Find where the given text appears and provide that cell's center as [x, y] coordinate. 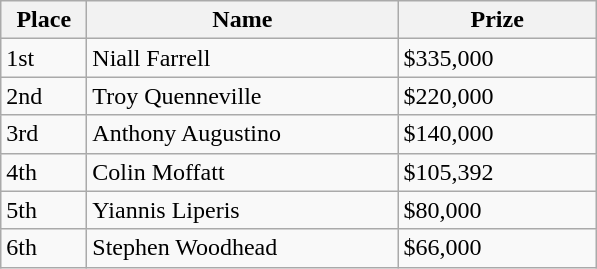
$335,000 [498, 58]
$105,392 [498, 172]
Name [242, 20]
Colin Moffatt [242, 172]
Anthony Augustino [242, 134]
Niall Farrell [242, 58]
6th [44, 248]
2nd [44, 96]
Prize [498, 20]
4th [44, 172]
5th [44, 210]
$80,000 [498, 210]
Troy Quenneville [242, 96]
3rd [44, 134]
1st [44, 58]
$220,000 [498, 96]
$140,000 [498, 134]
Yiannis Liperis [242, 210]
$66,000 [498, 248]
Stephen Woodhead [242, 248]
Place [44, 20]
